Locate the cell with the specified text and output its [X, Y] center coordinate. 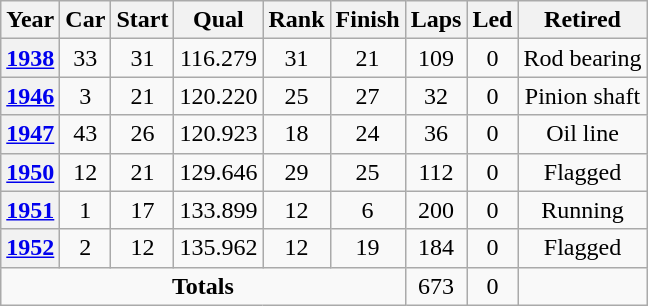
17 [142, 210]
3 [86, 96]
Rank [296, 20]
Pinion shaft [582, 96]
129.646 [218, 172]
1938 [30, 58]
36 [436, 134]
112 [436, 172]
120.220 [218, 96]
2 [86, 248]
Totals [203, 286]
24 [368, 134]
33 [86, 58]
Year [30, 20]
Finish [368, 20]
1951 [30, 210]
200 [436, 210]
109 [436, 58]
32 [436, 96]
6 [368, 210]
Car [86, 20]
Start [142, 20]
1947 [30, 134]
19 [368, 248]
Rod bearing [582, 58]
Led [492, 20]
Laps [436, 20]
Running [582, 210]
116.279 [218, 58]
Qual [218, 20]
120.923 [218, 134]
184 [436, 248]
43 [86, 134]
1950 [30, 172]
Retired [582, 20]
26 [142, 134]
27 [368, 96]
135.962 [218, 248]
133.899 [218, 210]
1 [86, 210]
1946 [30, 96]
1952 [30, 248]
18 [296, 134]
29 [296, 172]
Oil line [582, 134]
673 [436, 286]
